Provide the (x, y) coordinate of the cell's center where the given text is located.  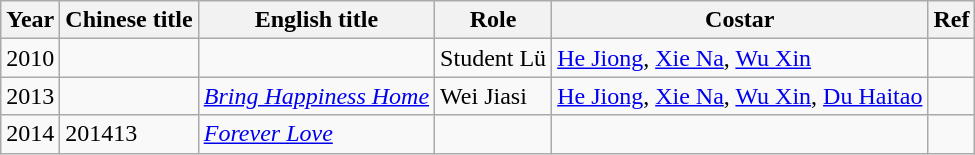
Chinese title (129, 20)
Costar (740, 20)
Forever Love (316, 134)
Student Lü (494, 58)
He Jiong, Xie Na, Wu Xin, Du Haitao (740, 96)
2014 (30, 134)
Role (494, 20)
Bring Happiness Home (316, 96)
Year (30, 20)
He Jiong, Xie Na, Wu Xin (740, 58)
201413 (129, 134)
2010 (30, 58)
Ref (952, 20)
2013 (30, 96)
English title (316, 20)
Wei Jiasi (494, 96)
